Detect which cell encompasses the target text, then output its [x, y] center coordinate. 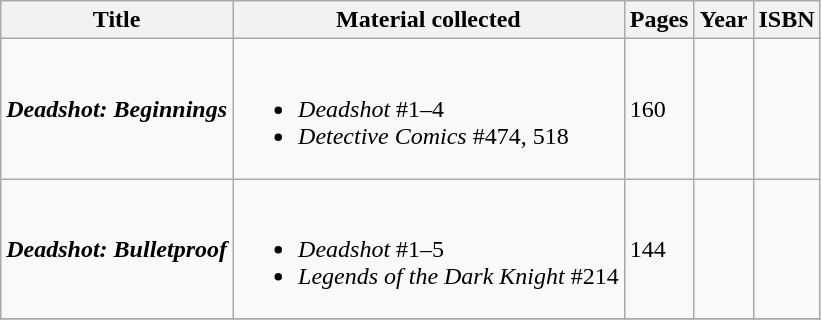
Deadshot: Bulletproof [117, 249]
Deadshot: Beginnings [117, 109]
Material collected [429, 20]
Year [724, 20]
Pages [659, 20]
ISBN [786, 20]
Title [117, 20]
160 [659, 109]
Deadshot #1–4Detective Comics #474, 518 [429, 109]
Deadshot #1–5Legends of the Dark Knight #214 [429, 249]
144 [659, 249]
